Output the [X, Y] coordinate of the center of the cell containing the given text.  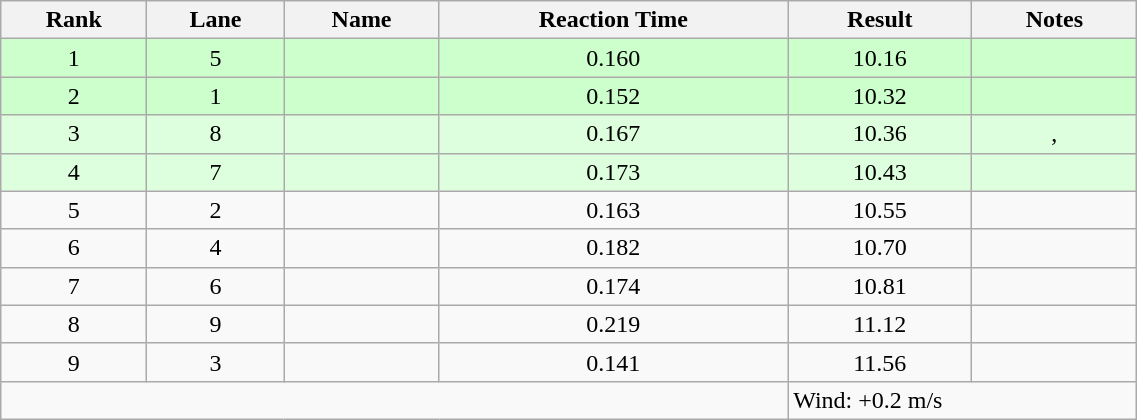
Lane [216, 20]
Result [880, 20]
0.174 [614, 286]
10.81 [880, 286]
10.43 [880, 172]
11.12 [880, 324]
0.152 [614, 96]
Notes [1054, 20]
0.219 [614, 324]
, [1054, 134]
10.16 [880, 58]
Name [362, 20]
10.32 [880, 96]
0.160 [614, 58]
10.36 [880, 134]
0.141 [614, 362]
Reaction Time [614, 20]
0.163 [614, 210]
0.182 [614, 248]
11.56 [880, 362]
Rank [74, 20]
10.55 [880, 210]
0.173 [614, 172]
0.167 [614, 134]
Wind: +0.2 m/s [962, 400]
10.70 [880, 248]
